Output the (x, y) coordinate of the center of the cell containing the given text.  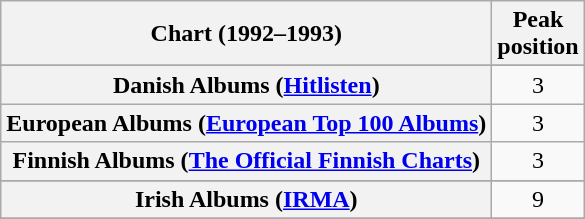
9 (538, 199)
Irish Albums (IRMA) (246, 199)
European Albums (European Top 100 Albums) (246, 123)
Chart (1992–1993) (246, 34)
Danish Albums (Hitlisten) (246, 85)
Finnish Albums (The Official Finnish Charts) (246, 161)
Peakposition (538, 34)
